Determine the [X, Y] coordinate at the center of the cell enclosing the given text.  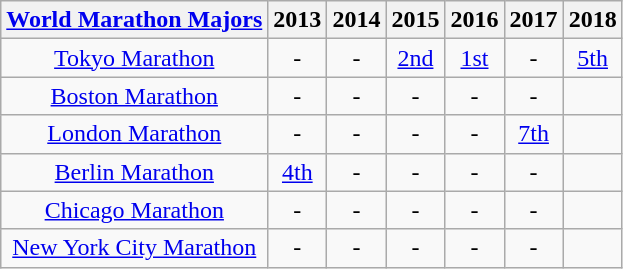
2018 [592, 20]
New York City Marathon [134, 248]
Berlin Marathon [134, 172]
2014 [356, 20]
5th [592, 58]
London Marathon [134, 134]
Chicago Marathon [134, 210]
Tokyo Marathon [134, 58]
2017 [534, 20]
Boston Marathon [134, 96]
2nd [416, 58]
2013 [298, 20]
2016 [474, 20]
7th [534, 134]
2015 [416, 20]
1st [474, 58]
World Marathon Majors [134, 20]
4th [298, 172]
